Determine the [x, y] coordinate at the center of the cell enclosing the given text.  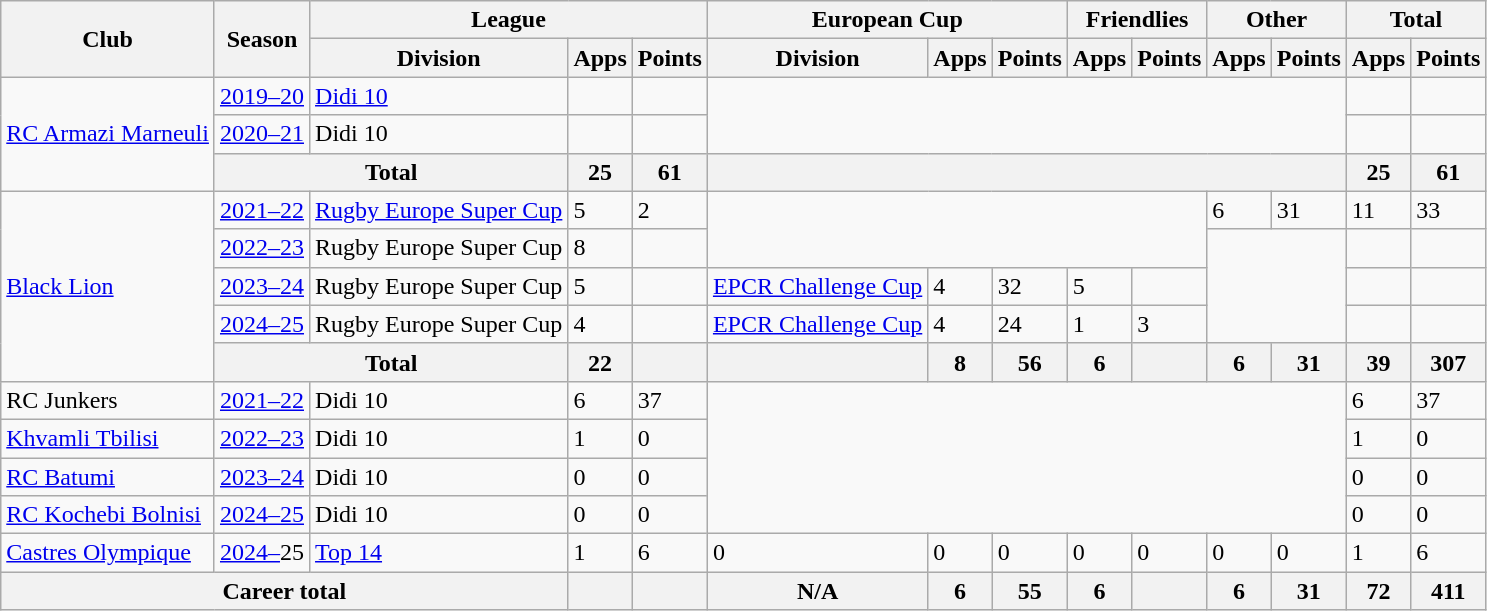
2020–21 [262, 134]
22 [600, 362]
RC Kochebi Bolnisi [108, 515]
2 [670, 210]
RC Junkers [108, 400]
Friendlies [1137, 20]
411 [1448, 591]
League [509, 20]
3 [1170, 324]
RC Armazi Marneuli [108, 134]
33 [1448, 210]
307 [1448, 362]
Club [108, 39]
European Cup [887, 20]
Season [262, 39]
RC Batumi [108, 477]
2019–20 [262, 96]
11 [1378, 210]
Castres Olympique [108, 553]
N/A [817, 591]
32 [1030, 286]
Khvamli Tbilisi [108, 438]
39 [1378, 362]
72 [1378, 591]
56 [1030, 362]
Other [1277, 20]
Top 14 [439, 553]
Career total [284, 591]
55 [1030, 591]
24 [1030, 324]
Black Lion [108, 286]
